Capture the cell that displays the provided text and extract its [x, y] central coordinate. 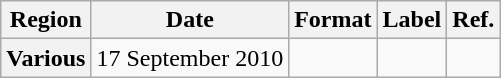
Region [46, 20]
Label [412, 20]
17 September 2010 [190, 58]
Format [333, 20]
Ref. [474, 20]
Date [190, 20]
Various [46, 58]
